Capture the cell that displays the provided text and extract its [X, Y] central coordinate. 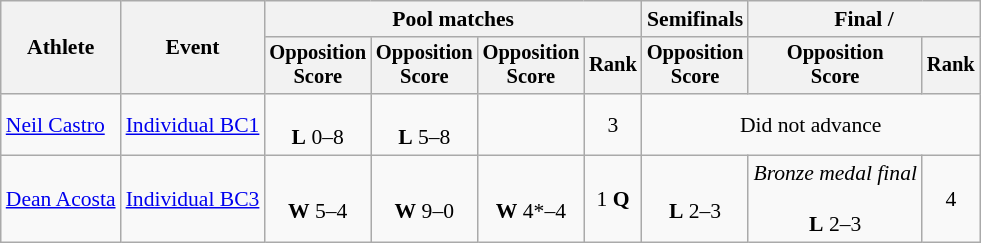
L 0–8 [318, 124]
Pool matches [452, 19]
W 9–0 [424, 200]
L 2–3 [696, 200]
W 4*–4 [532, 200]
Individual BC1 [193, 124]
Final / [864, 19]
4 [951, 200]
Athlete [61, 48]
W 5–4 [318, 200]
Neil Castro [61, 124]
Event [193, 48]
Bronze medal finalL 2–3 [835, 200]
3 [613, 124]
1 Q [613, 200]
Did not advance [811, 124]
L 5–8 [424, 124]
Dean Acosta [61, 200]
Individual BC3 [193, 200]
Semifinals [696, 19]
